Search for the cell housing the specified text and yield its [X, Y] center coordinate. 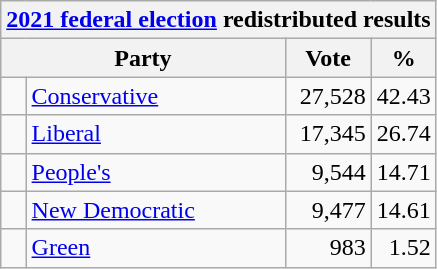
2021 federal election redistributed results [218, 20]
17,345 [328, 134]
42.43 [404, 96]
Party [143, 58]
9,544 [328, 172]
14.71 [404, 172]
People's [156, 172]
26.74 [404, 134]
New Democratic [156, 210]
Green [156, 248]
983 [328, 248]
% [404, 58]
Liberal [156, 134]
Conservative [156, 96]
14.61 [404, 210]
1.52 [404, 248]
Vote [328, 58]
27,528 [328, 96]
9,477 [328, 210]
